Extract the [X, Y] coordinate from the center of the cell holding the provided text.  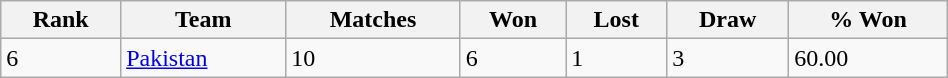
Rank [61, 20]
1 [616, 58]
60.00 [868, 58]
Pakistan [204, 58]
10 [374, 58]
% Won [868, 20]
Lost [616, 20]
Team [204, 20]
Won [513, 20]
Draw [728, 20]
3 [728, 58]
Matches [374, 20]
